Locate the cell with the specified text and output its (x, y) center coordinate. 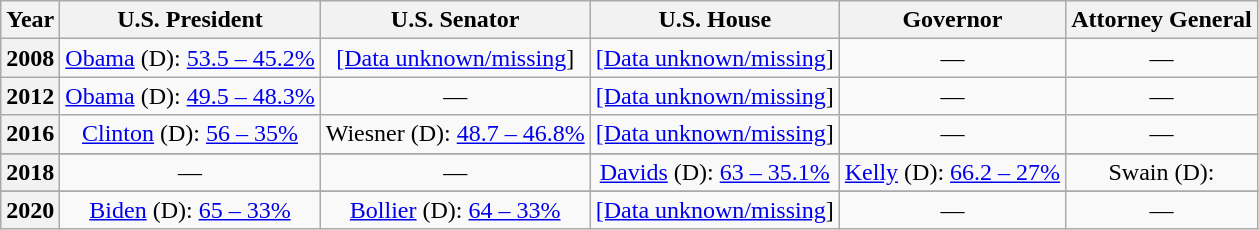
2020 (30, 210)
2016 (30, 134)
Kelly (D): 66.2 – 27% (952, 172)
Year (30, 20)
Biden (D): 65 – 33% (190, 210)
Governor (952, 20)
Swain (D): (1162, 172)
Davids (D): 63 – 35.1% (714, 172)
Clinton (D): 56 – 35% (190, 134)
2012 (30, 96)
U.S. President (190, 20)
Wiesner (D): 48.7 – 46.8% (455, 134)
2018 (30, 172)
Attorney General (1162, 20)
Obama (D): 53.5 – 45.2% (190, 58)
Bollier (D): 64 – 33% (455, 210)
U.S. Senator (455, 20)
Obama (D): 49.5 – 48.3% (190, 96)
U.S. House (714, 20)
2008 (30, 58)
